Locate the cell with the specified text and output its [x, y] center coordinate. 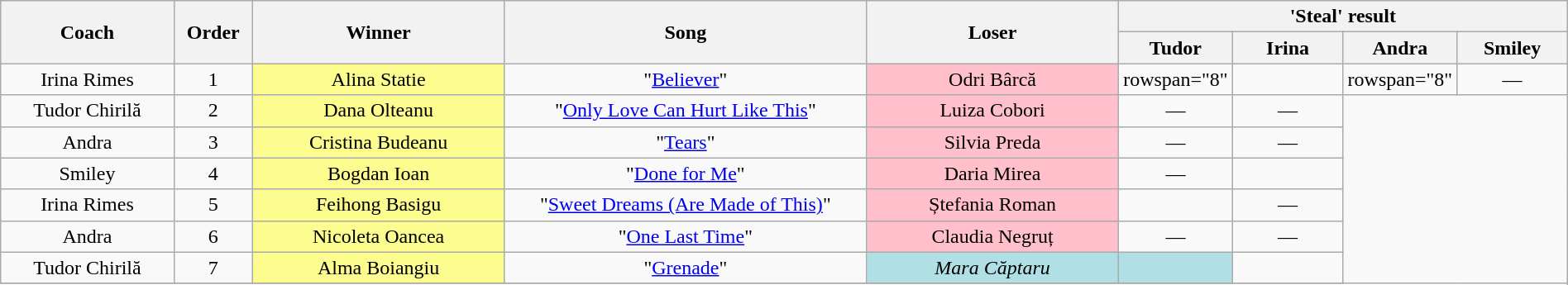
"Sweet Dreams (Are Made of This)" [686, 205]
3 [213, 142]
Nicoleta Oancea [379, 236]
5 [213, 205]
'Steal' result [1343, 17]
Silvia Preda [992, 142]
Loser [992, 32]
Ștefania Roman [992, 205]
Bogdan Ioan [379, 173]
"One Last Time" [686, 236]
Feihong Basigu [379, 205]
6 [213, 236]
Coach [88, 32]
"Believer" [686, 79]
Claudia Negruț [992, 236]
4 [213, 173]
Daria Mirea [992, 173]
Luiza Cobori [992, 111]
1 [213, 79]
Tudor [1175, 48]
"Grenade" [686, 268]
Winner [379, 32]
Irina [1287, 48]
Cristina Budeanu [379, 142]
Song [686, 32]
Order [213, 32]
Alina Statie [379, 79]
"Done for Me" [686, 173]
Odri Bârcă [992, 79]
Mara Căptaru [992, 268]
Alma Boiangiu [379, 268]
2 [213, 111]
Dana Olteanu [379, 111]
7 [213, 268]
"Only Love Can Hurt Like This" [686, 111]
"Tears" [686, 142]
